For the text-containing cell, return its midpoint in (x, y) coordinate format. 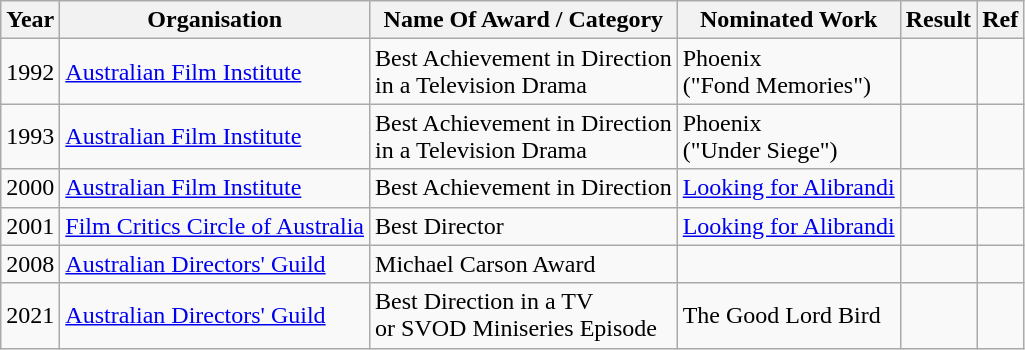
Result (938, 20)
2000 (30, 188)
Best Achievement in Direction (524, 188)
1992 (30, 72)
Best Director (524, 226)
Best Direction in a TVor SVOD Miniseries Episode (524, 316)
1993 (30, 136)
2008 (30, 264)
Name Of Award / Category (524, 20)
Year (30, 20)
Phoenix("Under Siege") (788, 136)
The Good Lord Bird (788, 316)
Ref (1000, 20)
Michael Carson Award (524, 264)
Organisation (215, 20)
Nominated Work (788, 20)
Film Critics Circle of Australia (215, 226)
2021 (30, 316)
Phoenix("Fond Memories") (788, 72)
2001 (30, 226)
